Pinpoint the cell where the given text exists, returning its (x, y) midpoint coordinate. 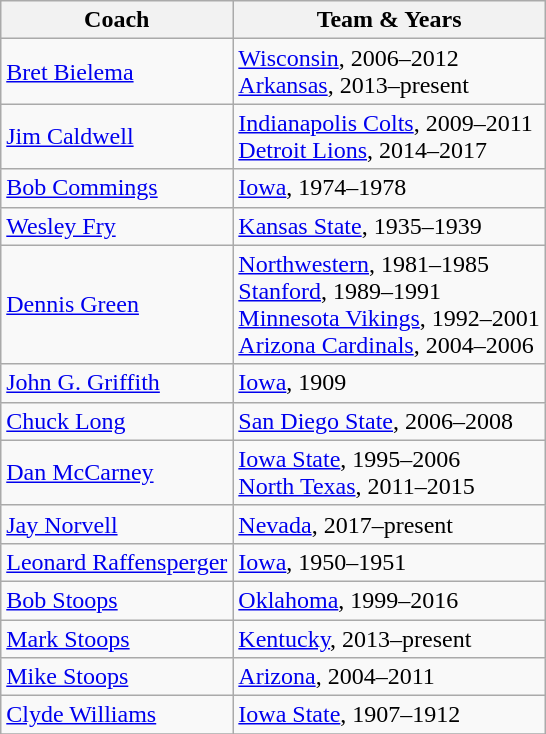
Bob Stoops (117, 600)
Dan McCarney (117, 472)
Iowa State, 1907–1912 (390, 715)
Iowa State, 1995–2006 North Texas, 2011–2015 (390, 472)
Wisconsin, 2006–2012 Arkansas, 2013–present (390, 72)
Dennis Green (117, 304)
Jay Norvell (117, 524)
Coach (117, 20)
Wesley Fry (117, 226)
Leonard Raffensperger (117, 562)
Indianapolis Colts, 2009–2011 Detroit Lions, 2014–2017 (390, 136)
John G. Griffith (117, 383)
Mark Stoops (117, 639)
Clyde Williams (117, 715)
Iowa, 1909 (390, 383)
Chuck Long (117, 421)
Kentucky, 2013–present (390, 639)
San Diego State, 2006–2008 (390, 421)
Northwestern, 1981–1985 Stanford, 1989–1991 Minnesota Vikings, 1992–2001 Arizona Cardinals, 2004–2006 (390, 304)
Jim Caldwell (117, 136)
Iowa, 1950–1951 (390, 562)
Kansas State, 1935–1939 (390, 226)
Mike Stoops (117, 677)
Oklahoma, 1999–2016 (390, 600)
Team & Years (390, 20)
Iowa, 1974–1978 (390, 188)
Bob Commings (117, 188)
Arizona, 2004–2011 (390, 677)
Nevada, 2017–present (390, 524)
Bret Bielema (117, 72)
